Pinpoint the cell where the given text exists, returning its (X, Y) midpoint coordinate. 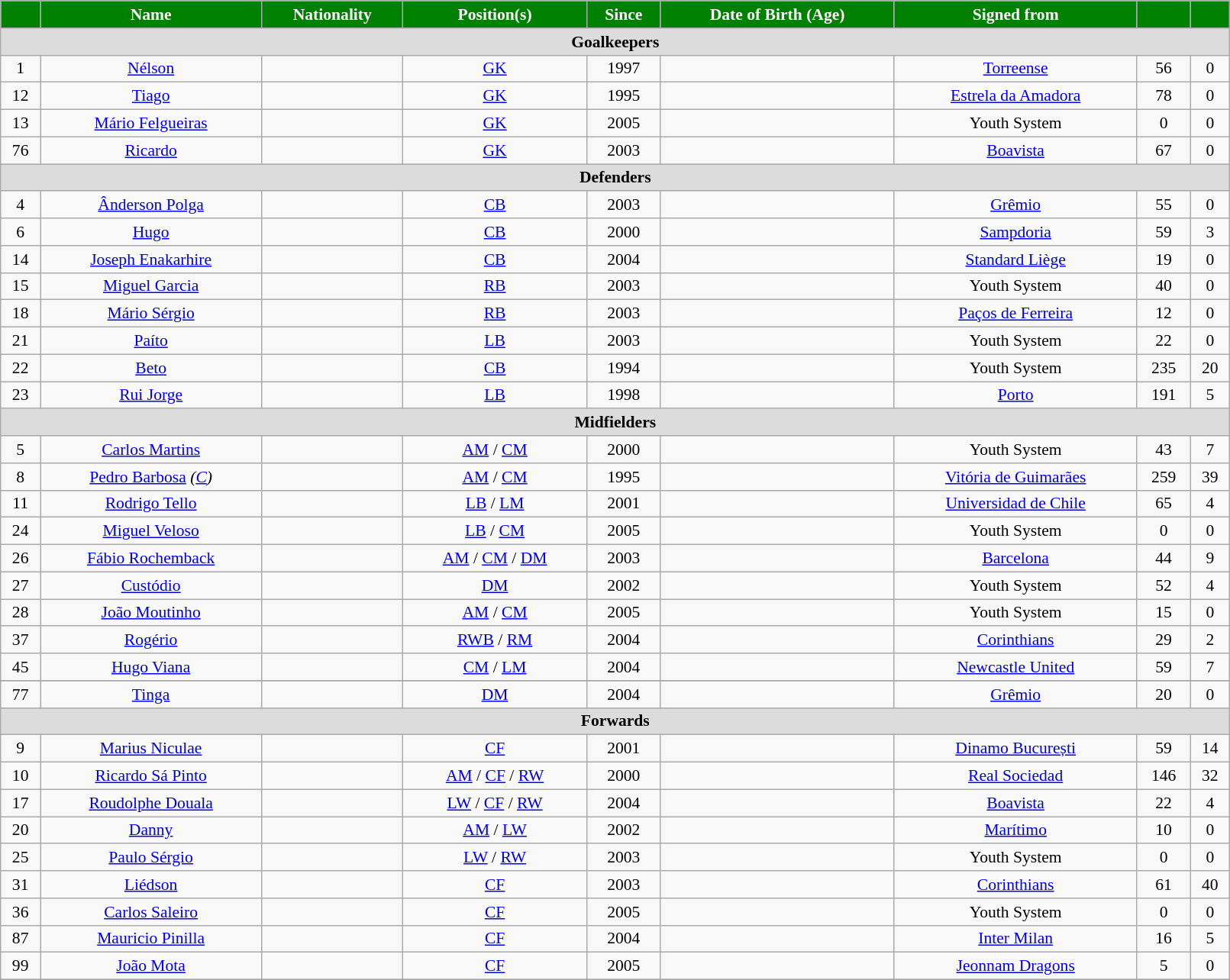
78 (1164, 96)
Since (623, 15)
Jeonnam Dragons (1015, 966)
Liédson (151, 885)
Miguel Garcia (151, 286)
Hugo Viana (151, 667)
29 (1164, 640)
44 (1164, 559)
17 (21, 803)
43 (1164, 450)
Real Sociedad (1015, 776)
8 (21, 477)
Tinga (151, 695)
1998 (623, 395)
87 (21, 939)
Roudolphe Douala (151, 803)
Forwards (615, 721)
3 (1210, 232)
LB / LM (495, 504)
36 (21, 912)
26 (21, 559)
56 (1164, 69)
1994 (623, 368)
Universidad de Chile (1015, 504)
55 (1164, 205)
13 (21, 124)
37 (21, 640)
Carlos Saleiro (151, 912)
Rogério (151, 640)
28 (21, 613)
Newcastle United (1015, 667)
Torreense (1015, 69)
Pedro Barbosa (C) (151, 477)
RWB / RM (495, 640)
Beto (151, 368)
Carlos Martins (151, 450)
Mário Sérgio (151, 314)
Mário Felgueiras (151, 124)
Nationality (333, 15)
235 (1164, 368)
61 (1164, 885)
Paíto (151, 341)
Marítimo (1015, 830)
31 (21, 885)
LB / CM (495, 531)
24 (21, 531)
21 (21, 341)
99 (21, 966)
Rodrigo Tello (151, 504)
Mauricio Pinilla (151, 939)
1 (21, 69)
39 (1210, 477)
Nélson (151, 69)
Fábio Rochemback (151, 559)
32 (1210, 776)
Position(s) (495, 15)
Barcelona (1015, 559)
Joseph Enakarhire (151, 260)
Ricardo Sá Pinto (151, 776)
Ânderson Polga (151, 205)
259 (1164, 477)
Danny (151, 830)
1997 (623, 69)
65 (1164, 504)
Paços de Ferreira (1015, 314)
Rui Jorge (151, 395)
23 (21, 395)
146 (1164, 776)
Standard Liège (1015, 260)
João Moutinho (151, 613)
76 (21, 150)
77 (21, 695)
Custódio (151, 585)
191 (1164, 395)
52 (1164, 585)
Porto (1015, 395)
19 (1164, 260)
Defenders (615, 178)
LW / CF / RW (495, 803)
25 (21, 858)
Marius Niculae (151, 749)
Goalkeepers (615, 42)
2 (1210, 640)
AM / LW (495, 830)
Tiago (151, 96)
67 (1164, 150)
Dinamo București (1015, 749)
LW / RW (495, 858)
AM / CF / RW (495, 776)
Paulo Sérgio (151, 858)
AM / CM / DM (495, 559)
Signed from (1015, 15)
Sampdoria (1015, 232)
27 (21, 585)
Date of Birth (Age) (777, 15)
Midfielders (615, 423)
Name (151, 15)
CM / LM (495, 667)
Inter Milan (1015, 939)
45 (21, 667)
6 (21, 232)
Estrela da Amadora (1015, 96)
18 (21, 314)
Vitória de Guimarães (1015, 477)
João Mota (151, 966)
Ricardo (151, 150)
11 (21, 504)
Hugo (151, 232)
16 (1164, 939)
Miguel Veloso (151, 531)
